Scan for the cell matching the given text and deliver its (X, Y) coordinate at center. 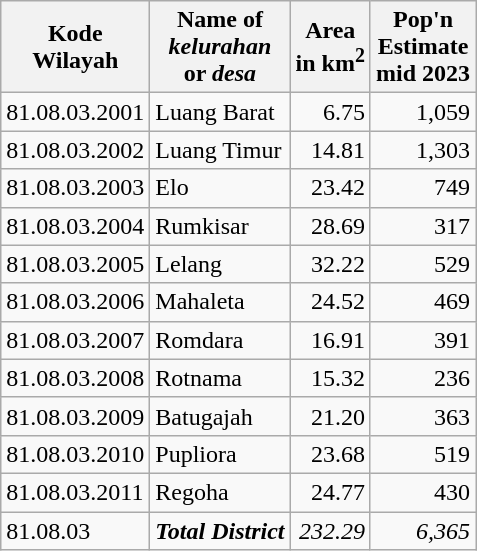
6.75 (330, 112)
24.77 (330, 492)
81.08.03.2004 (76, 226)
Luang Timur (220, 150)
236 (422, 378)
363 (422, 416)
Lelang (220, 264)
529 (422, 264)
81.08.03.2008 (76, 378)
81.08.03 (76, 531)
1,303 (422, 150)
81.08.03.2002 (76, 150)
Regoha (220, 492)
14.81 (330, 150)
81.08.03.2003 (76, 188)
81.08.03.2006 (76, 302)
16.91 (330, 340)
81.08.03.2011 (76, 492)
749 (422, 188)
81.08.03.2009 (76, 416)
469 (422, 302)
81.08.03.2010 (76, 454)
Area in km2 (330, 47)
430 (422, 492)
Batugajah (220, 416)
81.08.03.2001 (76, 112)
28.69 (330, 226)
Pupliora (220, 454)
519 (422, 454)
Romdara (220, 340)
Elo (220, 188)
317 (422, 226)
Rotnama (220, 378)
23.42 (330, 188)
21.20 (330, 416)
24.52 (330, 302)
Luang Barat (220, 112)
391 (422, 340)
232.29 (330, 531)
Total District (220, 531)
81.08.03.2005 (76, 264)
Rumkisar (220, 226)
15.32 (330, 378)
Name of kelurahan or desa (220, 47)
6,365 (422, 531)
Mahaleta (220, 302)
81.08.03.2007 (76, 340)
Pop'nEstimatemid 2023 (422, 47)
1,059 (422, 112)
23.68 (330, 454)
32.22 (330, 264)
KodeWilayah (76, 47)
